Return [x, y] of the center of cell containing provided text 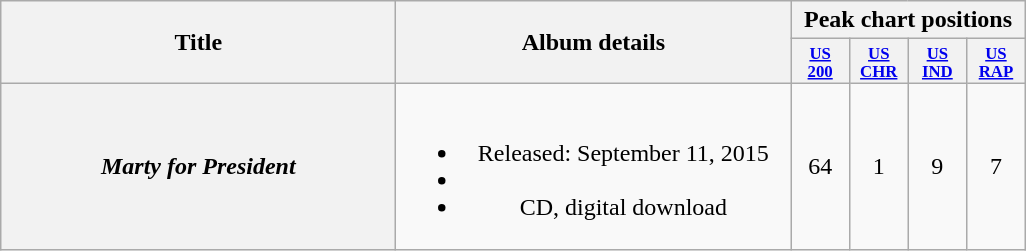
7 [996, 166]
Marty for President [198, 166]
USIND [938, 61]
Title [198, 42]
9 [938, 166]
1 [878, 166]
Released: September 11, 2015CD, digital download [594, 166]
USRAP [996, 61]
US200 [820, 61]
Album details [594, 42]
USCHR [878, 61]
64 [820, 166]
Peak chart positions [908, 20]
